Detect which cell encompasses the target text, then output its [x, y] center coordinate. 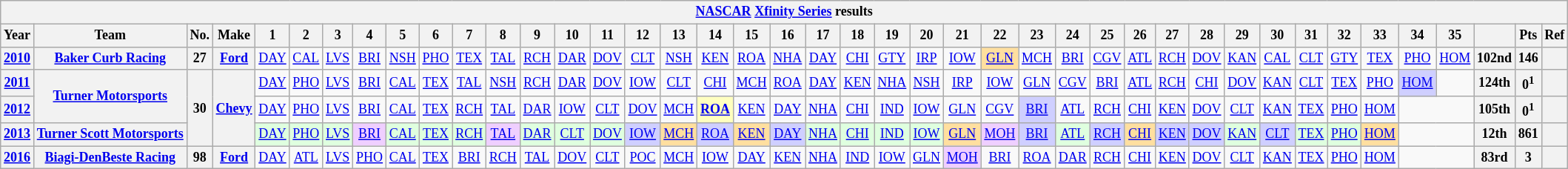
6 [435, 36]
Turner Scott Motorsports [110, 135]
29 [1242, 36]
23 [1037, 36]
12th [1495, 135]
1 [272, 36]
28 [1207, 36]
Chevy [234, 108]
13 [679, 36]
Baker Curb Racing [110, 58]
17 [823, 36]
33 [1380, 36]
102nd [1495, 58]
18 [857, 36]
2012 [18, 110]
2011 [18, 83]
21 [962, 36]
Ref [1555, 36]
20 [927, 36]
22 [999, 36]
24 [1072, 36]
Team [110, 36]
15 [751, 36]
2 [306, 36]
11 [608, 36]
861 [1528, 135]
NASCAR Xfinity Series results [785, 12]
83rd [1495, 157]
Year [18, 36]
4 [370, 36]
25 [1108, 36]
9 [537, 36]
7 [469, 36]
35 [1455, 36]
31 [1311, 36]
8 [503, 36]
Turner Motorsports [110, 96]
POC [643, 157]
No. [200, 36]
32 [1344, 36]
124th [1495, 83]
19 [892, 36]
146 [1528, 58]
2013 [18, 135]
26 [1140, 36]
2010 [18, 58]
Pts [1528, 36]
105th [1495, 110]
2016 [18, 157]
34 [1417, 36]
10 [572, 36]
Make [234, 36]
12 [643, 36]
Biagi-DenBeste Racing [110, 157]
98 [200, 157]
16 [788, 36]
14 [715, 36]
5 [403, 36]
